From the cell containing the given text, extract its center point as (X, Y) coordinate. 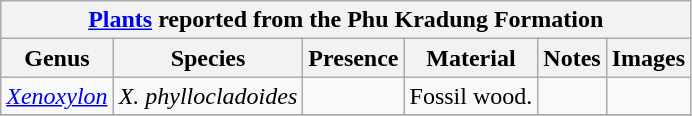
Presence (354, 58)
Plants reported from the Phu Kradung Formation (346, 20)
Fossil wood. (471, 96)
Images (648, 58)
Species (208, 58)
X. phyllocladoides (208, 96)
Xenoxylon (57, 96)
Genus (57, 58)
Notes (572, 58)
Material (471, 58)
